Return (X, Y) of the center of cell containing provided text 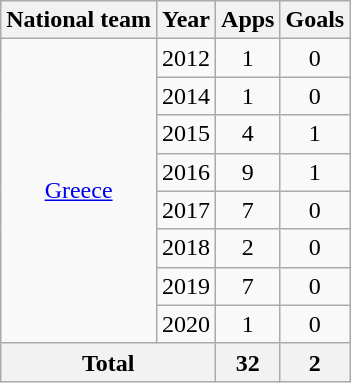
Apps (248, 20)
2019 (186, 286)
2015 (186, 134)
32 (248, 362)
National team (79, 20)
Year (186, 20)
2012 (186, 58)
Goals (315, 20)
2020 (186, 324)
9 (248, 172)
4 (248, 134)
2016 (186, 172)
2014 (186, 96)
2018 (186, 248)
2017 (186, 210)
Greece (79, 191)
Total (108, 362)
